Find where the given text appears and provide that cell's center as (X, Y) coordinate. 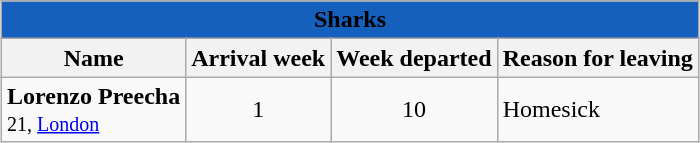
Week departed (414, 58)
Lorenzo Preecha 21, London (94, 110)
Name (94, 58)
Arrival week (258, 58)
1 (258, 110)
Homesick (598, 110)
Sharks (350, 20)
10 (414, 110)
Reason for leaving (598, 58)
